From the cell containing the given text, extract its center point as [X, Y] coordinate. 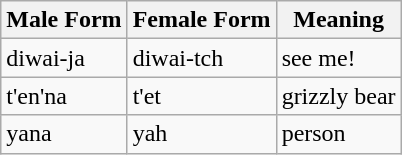
yana [64, 134]
t'en'na [64, 96]
see me! [338, 58]
grizzly bear [338, 96]
Female Form [202, 20]
Male Form [64, 20]
person [338, 134]
yah [202, 134]
diwai-ja [64, 58]
t'et [202, 96]
diwai-tch [202, 58]
Meaning [338, 20]
